Provide the [X, Y] coordinate of the cell's center where the given text is located.  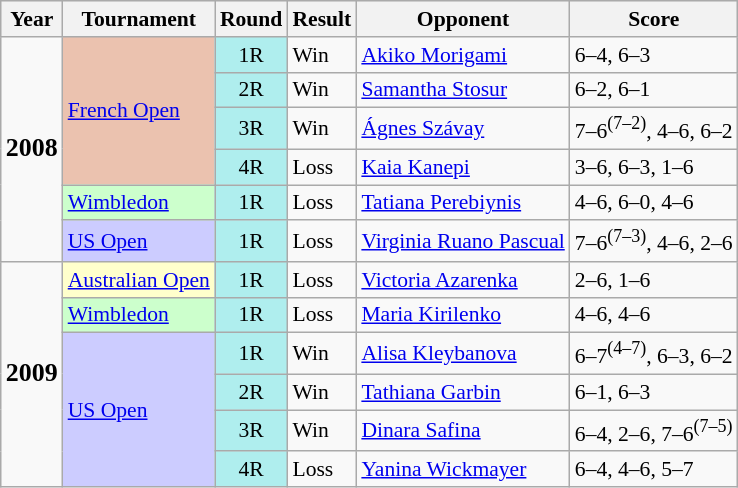
6–2, 6–1 [654, 90]
Virginia Ruano Pascual [462, 242]
2008 [32, 150]
Round [252, 19]
Samantha Stosur [462, 90]
4–6, 6–0, 4–6 [654, 203]
4–6, 4–6 [654, 316]
Score [654, 19]
3–6, 6–3, 1–6 [654, 167]
7–6(7–3), 4–6, 2–6 [654, 242]
6–4, 4–6, 5–7 [654, 469]
Opponent [462, 19]
6–7(4–7), 6–3, 6–2 [654, 354]
Result [322, 19]
6–4, 2–6, 7–6(7–5) [654, 430]
Tathiana Garbin [462, 392]
Tatiana Perebiynis [462, 203]
6–1, 6–3 [654, 392]
Dinara Safina [462, 430]
Yanina Wickmayer [462, 469]
Australian Open [139, 280]
Tournament [139, 19]
2009 [32, 374]
2–6, 1–6 [654, 280]
French Open [139, 111]
Ágnes Szávay [462, 128]
6–4, 6–3 [654, 55]
Alisa Kleybanova [462, 354]
Year [32, 19]
Kaia Kanepi [462, 167]
Akiko Morigami [462, 55]
Victoria Azarenka [462, 280]
7–6(7–2), 4–6, 6–2 [654, 128]
Maria Kirilenko [462, 316]
